For the text-containing cell, return its midpoint in [x, y] coordinate format. 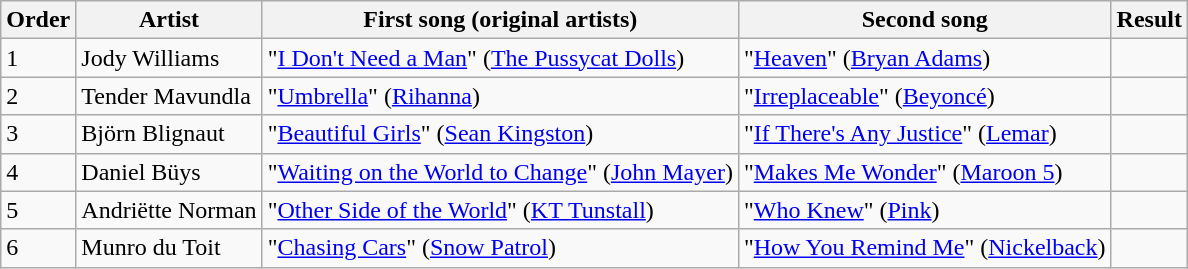
"Other Side of the World" (KT Tunstall) [500, 210]
Order [38, 20]
2 [38, 96]
"How You Remind Me" (Nickelback) [924, 248]
"I Don't Need a Man" (The Pussycat Dolls) [500, 58]
"Beautiful Girls" (Sean Kingston) [500, 134]
"Chasing Cars" (Snow Patrol) [500, 248]
Daniel Büys [169, 172]
"Irreplaceable" (Beyoncé) [924, 96]
"Heaven" (Bryan Adams) [924, 58]
"Who Knew" (Pink) [924, 210]
4 [38, 172]
"Makes Me Wonder" (Maroon 5) [924, 172]
"Waiting on the World to Change" (John Mayer) [500, 172]
Tender Mavundla [169, 96]
Munro du Toit [169, 248]
3 [38, 134]
Result [1149, 20]
5 [38, 210]
Artist [169, 20]
6 [38, 248]
1 [38, 58]
First song (original artists) [500, 20]
"If There's Any Justice" (Lemar) [924, 134]
Jody Williams [169, 58]
"Umbrella" (Rihanna) [500, 96]
Second song [924, 20]
Andriëtte Norman [169, 210]
Björn Blignaut [169, 134]
